Find where the given text appears and provide that cell's center as [X, Y] coordinate. 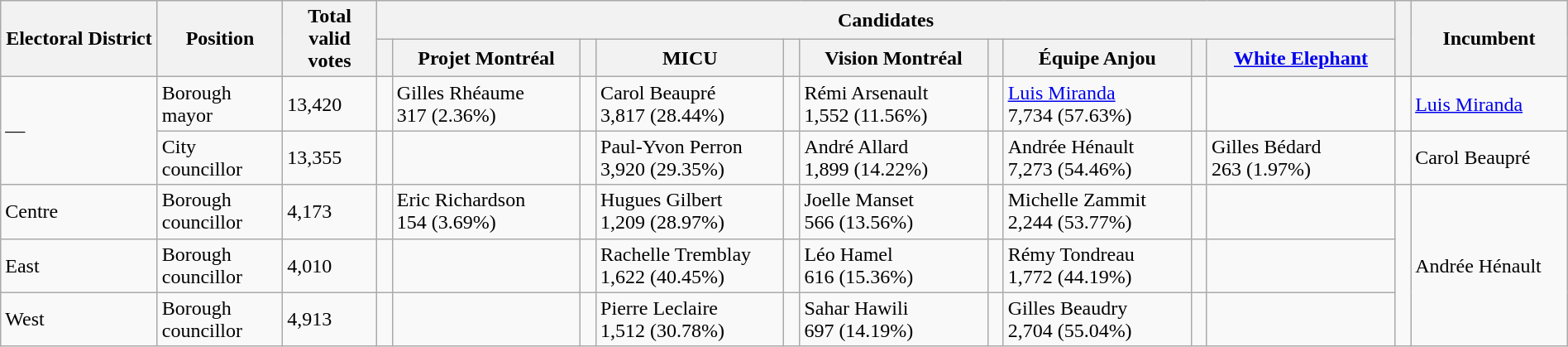
Electoral District [79, 39]
Andrée Hénault7,273 (54.46%) [1097, 157]
Carol Beaupré [1489, 157]
City councillor [220, 157]
13,355 [330, 157]
Borough mayor [220, 104]
Carol Beaupré3,817 (28.44%) [690, 104]
East [79, 265]
Position [220, 39]
Sahar Hawili697 (14.19%) [893, 320]
Gilles Rhéaume317 (2.36%) [486, 104]
Rachelle Tremblay1,622 (40.45%) [690, 265]
Hugues Gilbert1,209 (28.97%) [690, 212]
4,173 [330, 212]
Joelle Manset566 (13.56%) [893, 212]
Gilles Beaudry2,704 (55.04%) [1097, 320]
Michelle Zammit2,244 (53.77%) [1097, 212]
Gilles Bédard263 (1.97%) [1300, 157]
Eric Richardson154 (3.69%) [486, 212]
Équipe Anjou [1097, 58]
Candidates [885, 20]
Léo Hamel616 (15.36%) [893, 265]
Centre [79, 212]
André Allard1,899 (14.22%) [893, 157]
Pierre Leclaire1,512 (30.78%) [690, 320]
4,913 [330, 320]
Total valid votes [330, 39]
West [79, 320]
Rémi Arsenault1,552 (11.56%) [893, 104]
Vision Montréal [893, 58]
Rémy Tondreau1,772 (44.19%) [1097, 265]
Paul-Yvon Perron3,920 (29.35%) [690, 157]
White Elephant [1300, 58]
Luis Miranda7,734 (57.63%) [1097, 104]
13,420 [330, 104]
Incumbent [1489, 39]
4,010 [330, 265]
— [79, 131]
Projet Montréal [486, 58]
Luis Miranda [1489, 104]
MICU [690, 58]
Andrée Hénault [1489, 265]
